Find where the given text appears and provide that cell's center as (x, y) coordinate. 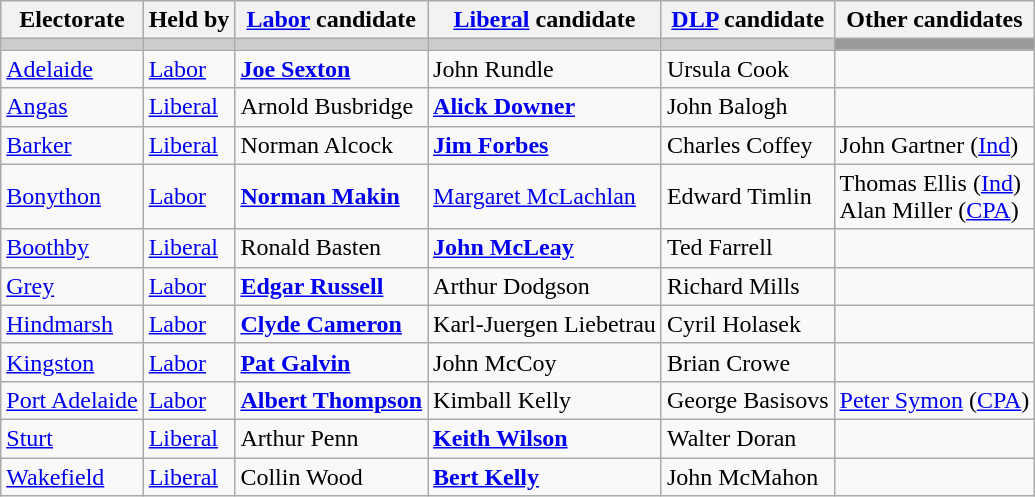
Clyde Cameron (332, 324)
Grey (72, 286)
Norman Makin (332, 196)
Arthur Penn (332, 438)
Adelaide (72, 69)
John McCoy (545, 362)
Liberal candidate (545, 20)
Electorate (72, 20)
John McLeay (545, 248)
Walter Doran (748, 438)
Barker (72, 145)
John Balogh (748, 107)
DLP candidate (748, 20)
Arnold Busbridge (332, 107)
Kimball Kelly (545, 400)
Pat Galvin (332, 362)
Richard Mills (748, 286)
Jim Forbes (545, 145)
Brian Crowe (748, 362)
Ted Farrell (748, 248)
Ronald Basten (332, 248)
Kingston (72, 362)
Collin Wood (332, 477)
Albert Thompson (332, 400)
John Gartner (Ind) (934, 145)
Sturt (72, 438)
Cyril Holasek (748, 324)
Karl-Juergen Liebetrau (545, 324)
Boothby (72, 248)
Margaret McLachlan (545, 196)
Edgar Russell (332, 286)
Wakefield (72, 477)
Norman Alcock (332, 145)
Keith Wilson (545, 438)
Angas (72, 107)
Hindmarsh (72, 324)
John Rundle (545, 69)
Joe Sexton (332, 69)
Arthur Dodgson (545, 286)
George Basisovs (748, 400)
Labor candidate (332, 20)
Alick Downer (545, 107)
Ursula Cook (748, 69)
Held by (189, 20)
Other candidates (934, 20)
Peter Symon (CPA) (934, 400)
John McMahon (748, 477)
Port Adelaide (72, 400)
Bert Kelly (545, 477)
Bonython (72, 196)
Thomas Ellis (Ind)Alan Miller (CPA) (934, 196)
Edward Timlin (748, 196)
Charles Coffey (748, 145)
